From the cell containing the given text, extract its center point as (X, Y) coordinate. 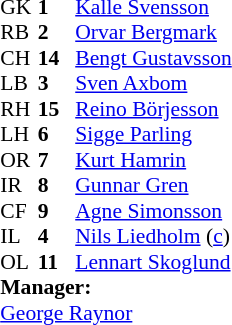
Lennart Skoglund (154, 262)
OR (19, 160)
IL (19, 237)
14 (57, 58)
LH (19, 135)
4 (57, 237)
Nils Liedholm (c) (154, 237)
Sigge Parling (154, 135)
Orvar Bergmark (154, 33)
Agne Simonsson (154, 211)
Reino Börjesson (154, 109)
Kurt Hamrin (154, 160)
8 (57, 185)
IR (19, 185)
RB (19, 33)
7 (57, 160)
OL (19, 262)
11 (57, 262)
3 (57, 83)
6 (57, 135)
Bengt Gustavsson (154, 58)
RH (19, 109)
LB (19, 83)
CH (19, 58)
2 (57, 33)
Gunnar Gren (154, 185)
CF (19, 211)
Manager: (116, 287)
15 (57, 109)
9 (57, 211)
Sven Axbom (154, 83)
